Scan for the cell matching the given text and deliver its [x, y] coordinate at center. 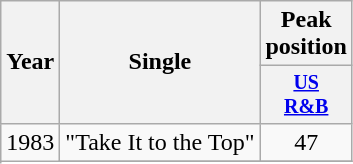
Peak position [306, 34]
"Take It to the Top" [160, 142]
Year [30, 62]
47 [306, 142]
USR&B [306, 94]
Single [160, 62]
1983 [30, 142]
